From the cell containing the given text, extract its center point as [X, Y] coordinate. 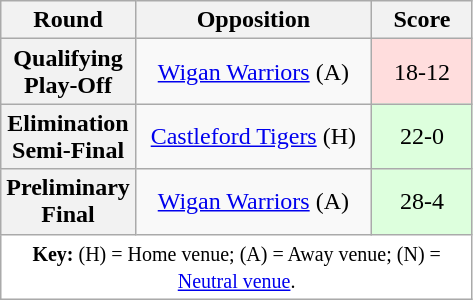
Preliminary Final [68, 202]
28-4 [422, 202]
22-0 [422, 136]
Opposition [253, 20]
Elimination Semi-Final [68, 136]
Qualifying Play-Off [68, 72]
Score [422, 20]
Key: (H) = Home venue; (A) = Away venue; (N) = Neutral venue. [237, 266]
Round [68, 20]
Castleford Tigers (H) [253, 136]
18-12 [422, 72]
